For the text-containing cell, return its midpoint in (X, Y) coordinate format. 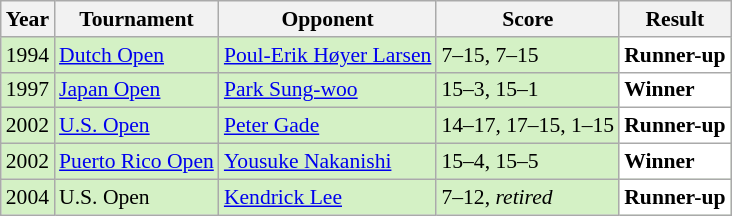
Kendrick Lee (328, 197)
15–3, 15–1 (528, 90)
Dutch Open (136, 55)
2004 (28, 197)
14–17, 17–15, 1–15 (528, 126)
1997 (28, 90)
7–15, 7–15 (528, 55)
Japan Open (136, 90)
Opponent (328, 19)
Poul-Erik Høyer Larsen (328, 55)
Result (674, 19)
15–4, 15–5 (528, 162)
1994 (28, 55)
Year (28, 19)
Yousuke Nakanishi (328, 162)
Park Sung-woo (328, 90)
Score (528, 19)
Puerto Rico Open (136, 162)
Peter Gade (328, 126)
Tournament (136, 19)
7–12, retired (528, 197)
